For the text-containing cell, return its midpoint in (x, y) coordinate format. 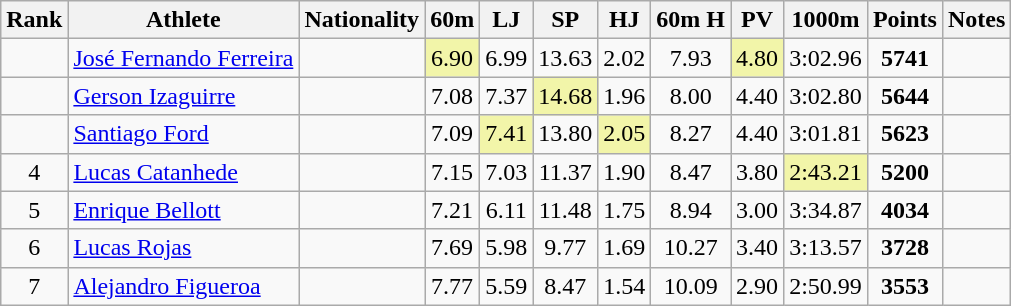
10.09 (691, 286)
3553 (904, 286)
13.80 (566, 134)
7.93 (691, 58)
3.00 (758, 210)
7.69 (452, 248)
Lucas Rojas (184, 248)
6.99 (506, 58)
6.11 (506, 210)
5644 (904, 96)
7.03 (506, 172)
1.90 (624, 172)
5 (34, 210)
3:02.96 (826, 58)
5623 (904, 134)
7.77 (452, 286)
8.27 (691, 134)
4034 (904, 210)
3:13.57 (826, 248)
9.77 (566, 248)
4.80 (758, 58)
6 (34, 248)
HJ (624, 20)
Points (904, 20)
7.09 (452, 134)
1.54 (624, 286)
1.75 (624, 210)
5.98 (506, 248)
10.27 (691, 248)
PV (758, 20)
7.41 (506, 134)
13.63 (566, 58)
6.90 (452, 58)
Enrique Bellott (184, 210)
Lucas Catanhede (184, 172)
7.37 (506, 96)
3.40 (758, 248)
Alejandro Figueroa (184, 286)
Nationality (362, 20)
5.59 (506, 286)
5741 (904, 58)
2.02 (624, 58)
2.05 (624, 134)
8.00 (691, 96)
14.68 (566, 96)
5200 (904, 172)
SP (566, 20)
Athlete (184, 20)
3.80 (758, 172)
7.15 (452, 172)
60m H (691, 20)
Santiago Ford (184, 134)
LJ (506, 20)
Rank (34, 20)
7.08 (452, 96)
60m (452, 20)
José Fernando Ferreira (184, 58)
11.37 (566, 172)
4 (34, 172)
1000m (826, 20)
1.96 (624, 96)
3:34.87 (826, 210)
Notes (976, 20)
3:01.81 (826, 134)
1.69 (624, 248)
2:50.99 (826, 286)
Gerson Izaguirre (184, 96)
11.48 (566, 210)
8.94 (691, 210)
3728 (904, 248)
7.21 (452, 210)
2:43.21 (826, 172)
3:02.80 (826, 96)
2.90 (758, 286)
7 (34, 286)
